Detect which cell encompasses the target text, then output its [x, y] center coordinate. 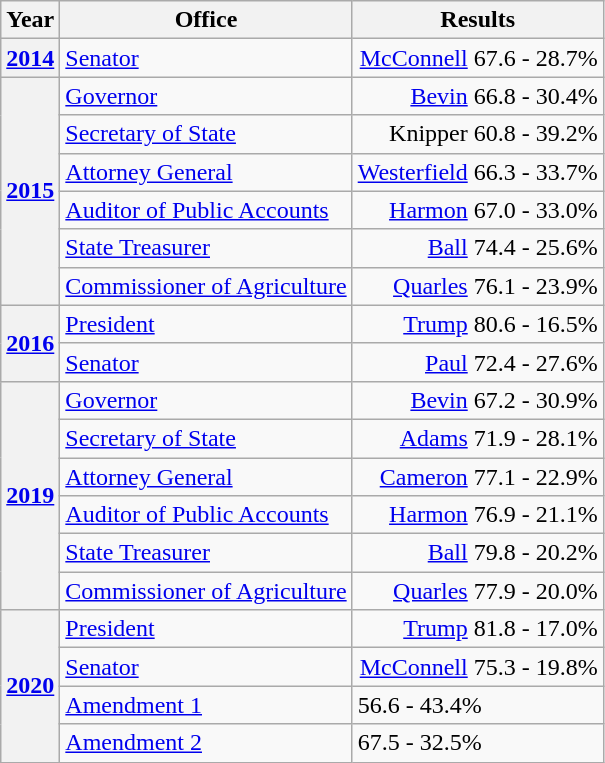
Results [478, 20]
Harmon 67.0 - 33.0% [478, 210]
67.5 - 32.5% [478, 743]
Bevin 66.8 - 30.4% [478, 96]
2016 [30, 343]
McConnell 75.3 - 19.8% [478, 667]
2019 [30, 495]
Harmon 76.9 - 21.1% [478, 515]
Cameron 77.1 - 22.9% [478, 477]
Office [206, 20]
Bevin 67.2 - 30.9% [478, 400]
Amendment 1 [206, 705]
2020 [30, 686]
Quarles 77.9 - 20.0% [478, 591]
56.6 - 43.4% [478, 705]
Westerfield 66.3 - 33.7% [478, 172]
Quarles 76.1 - 23.9% [478, 286]
Ball 79.8 - 20.2% [478, 553]
Trump 81.8 - 17.0% [478, 629]
2015 [30, 191]
Trump 80.6 - 16.5% [478, 324]
Amendment 2 [206, 743]
Ball 74.4 - 25.6% [478, 248]
Year [30, 20]
Adams 71.9 - 28.1% [478, 438]
Paul 72.4 - 27.6% [478, 362]
2014 [30, 58]
Knipper 60.8 - 39.2% [478, 134]
McConnell 67.6 - 28.7% [478, 58]
